Search for the cell housing the specified text and yield its [x, y] center coordinate. 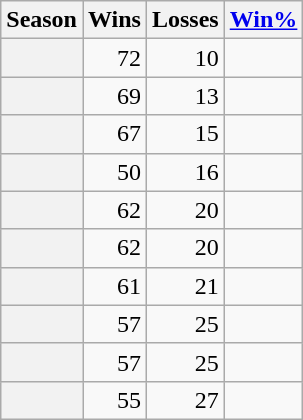
55 [114, 400]
Season [42, 20]
13 [185, 96]
10 [185, 58]
69 [114, 96]
Wins [114, 20]
Win% [264, 20]
72 [114, 58]
50 [114, 172]
16 [185, 172]
15 [185, 134]
27 [185, 400]
21 [185, 286]
67 [114, 134]
Losses [185, 20]
61 [114, 286]
